Scan for the cell matching the given text and deliver its [X, Y] coordinate at center. 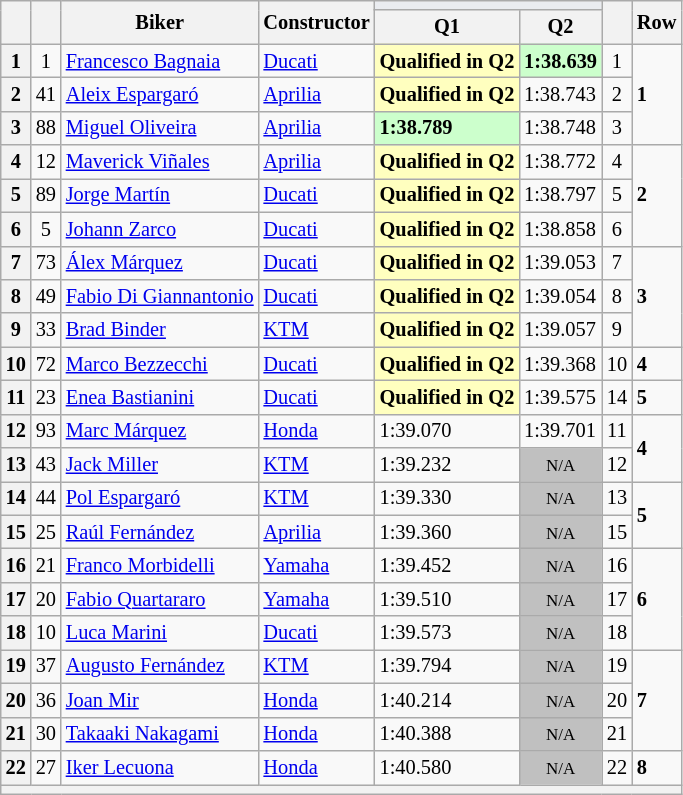
Maverick Viñales [160, 162]
1:38.772 [560, 162]
1:39.452 [447, 565]
1:39.057 [560, 330]
41 [46, 94]
1:39.232 [447, 465]
Constructor [317, 22]
1:40.388 [447, 734]
23 [46, 397]
1:39.070 [447, 431]
1:38.789 [447, 128]
1:39.053 [560, 263]
1:38.639 [560, 61]
1:39.575 [560, 397]
93 [46, 431]
1:39.701 [560, 431]
1:39.573 [447, 633]
Johann Zarco [160, 229]
88 [46, 128]
Row [656, 22]
Jorge Martín [160, 195]
25 [46, 532]
Fabio Di Giannantonio [160, 296]
43 [46, 465]
Miguel Oliveira [160, 128]
44 [46, 498]
36 [46, 700]
Luca Marini [160, 633]
Marco Bezzecchi [160, 364]
Q1 [447, 27]
89 [46, 195]
1:38.748 [560, 128]
Joan Mir [160, 700]
1:38.797 [560, 195]
1:39.360 [447, 532]
Biker [160, 22]
37 [46, 666]
1:40.214 [447, 700]
Augusto Fernández [160, 666]
Iker Lecuona [160, 767]
1:39.794 [447, 666]
Francesco Bagnaia [160, 61]
33 [46, 330]
1:39.054 [560, 296]
Aleix Espargaró [160, 94]
1:38.858 [560, 229]
1:40.580 [447, 767]
1:38.743 [560, 94]
49 [46, 296]
Álex Márquez [160, 263]
1:39.510 [447, 599]
Jack Miller [160, 465]
Franco Morbidelli [160, 565]
Fabio Quartararo [160, 599]
Q2 [560, 27]
27 [46, 767]
73 [46, 263]
1:39.330 [447, 498]
Enea Bastianini [160, 397]
Brad Binder [160, 330]
Raúl Fernández [160, 532]
Marc Márquez [160, 431]
Pol Espargaró [160, 498]
Takaaki Nakagami [160, 734]
30 [46, 734]
1:39.368 [560, 364]
72 [46, 364]
